Scan for the cell matching the given text and deliver its (x, y) coordinate at center. 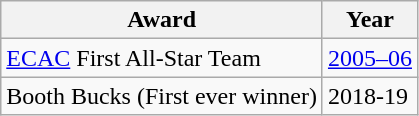
Year (370, 20)
ECAC First All-Star Team (162, 58)
Award (162, 20)
2018-19 (370, 96)
Booth Bucks (First ever winner) (162, 96)
2005–06 (370, 58)
